Identify which cell holds the provided text, then report its [x, y] central coordinate. 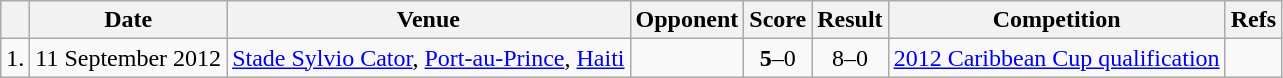
8–0 [850, 58]
Result [850, 20]
2012 Caribbean Cup qualification [1056, 58]
Refs [1253, 20]
11 September 2012 [128, 58]
Score [778, 20]
5–0 [778, 58]
Competition [1056, 20]
Venue [428, 20]
Date [128, 20]
Opponent [687, 20]
Stade Sylvio Cator, Port-au-Prince, Haiti [428, 58]
1. [16, 58]
